Provide the [X, Y] coordinate of the cell's center where the given text is located.  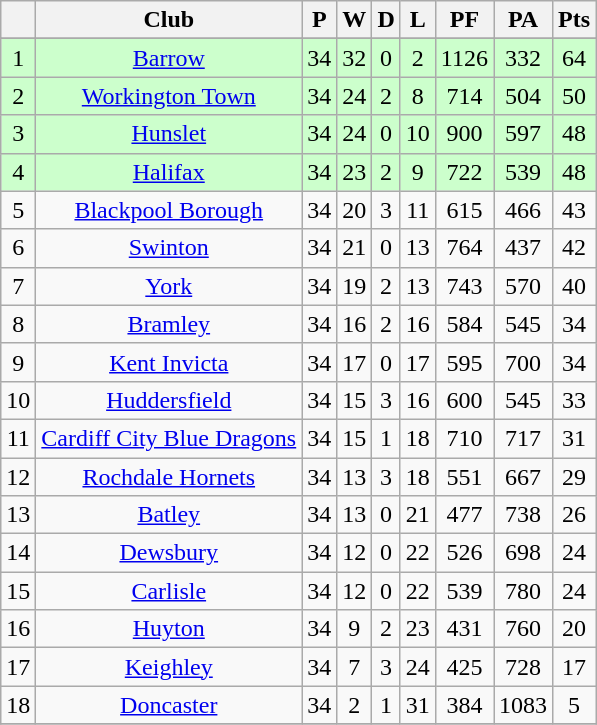
667 [524, 477]
1126 [464, 58]
425 [464, 667]
714 [464, 96]
Keighley [169, 667]
64 [574, 58]
19 [354, 286]
Workington Town [169, 96]
D [386, 20]
780 [524, 591]
595 [464, 362]
40 [574, 286]
526 [464, 553]
764 [464, 248]
Club [169, 20]
PF [464, 20]
698 [524, 553]
Rochdale Hornets [169, 477]
Dewsbury [169, 553]
Cardiff City Blue Dragons [169, 438]
Huddersfield [169, 400]
597 [524, 134]
Swinton [169, 248]
504 [524, 96]
900 [464, 134]
Blackpool Borough [169, 210]
584 [464, 324]
York [169, 286]
728 [524, 667]
Batley [169, 515]
W [354, 20]
437 [524, 248]
32 [354, 58]
570 [524, 286]
600 [464, 400]
Bramley [169, 324]
760 [524, 629]
466 [524, 210]
743 [464, 286]
Kent Invicta [169, 362]
Carlisle [169, 591]
722 [464, 172]
50 [574, 96]
6 [18, 248]
Barrow [169, 58]
26 [574, 515]
477 [464, 515]
29 [574, 477]
L [418, 20]
33 [574, 400]
431 [464, 629]
738 [524, 515]
43 [574, 210]
332 [524, 58]
710 [464, 438]
384 [464, 705]
14 [18, 553]
Halifax [169, 172]
42 [574, 248]
1083 [524, 705]
700 [524, 362]
615 [464, 210]
717 [524, 438]
Hunslet [169, 134]
Huyton [169, 629]
PA [524, 20]
551 [464, 477]
Pts [574, 20]
Doncaster [169, 705]
4 [18, 172]
P [320, 20]
